Scan for the cell matching the given text and deliver its (X, Y) coordinate at center. 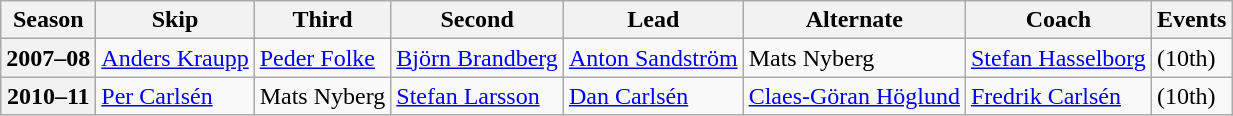
Claes-Göran Höglund (854, 96)
Anton Sandström (653, 58)
Anders Kraupp (175, 58)
Stefan Hasselborg (1058, 58)
Second (478, 20)
Björn Brandberg (478, 58)
2007–08 (48, 58)
Stefan Larsson (478, 96)
Dan Carlsén (653, 96)
2010–11 (48, 96)
Lead (653, 20)
Alternate (854, 20)
Coach (1058, 20)
Third (322, 20)
Peder Folke (322, 58)
Skip (175, 20)
Fredrik Carlsén (1058, 96)
Events (1191, 20)
Per Carlsén (175, 96)
Season (48, 20)
